Capture the cell that displays the provided text and extract its [X, Y] central coordinate. 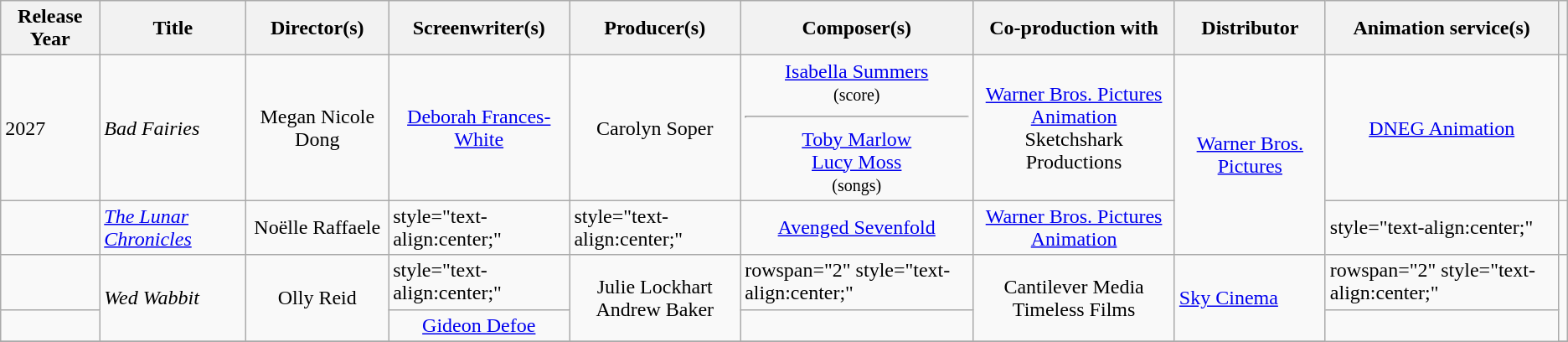
2027 [50, 127]
Warner Bros. Pictures Animation [1074, 228]
Title [173, 28]
Release Year [50, 28]
Producer(s) [655, 28]
Sky Cinema [1250, 298]
Screenwriter(s) [479, 28]
Olly Reid [317, 298]
Distributor [1250, 28]
Megan Nicole Dong [317, 127]
Director(s) [317, 28]
DNEG Animation [1442, 127]
Warner Bros. Pictures AnimationSketchshark Productions [1074, 127]
Noëlle Raffaele [317, 228]
The Lunar Chronicles [173, 228]
Julie LockhartAndrew Baker [655, 298]
Composer(s) [857, 28]
Isabella Summers(score)Toby MarlowLucy Moss(songs) [857, 127]
Bad Fairies [173, 127]
Co-production with [1074, 28]
Carolyn Soper [655, 127]
Wed Wabbit [173, 298]
Animation service(s) [1442, 28]
Deborah Frances-White [479, 127]
Cantilever MediaTimeless Films [1074, 298]
Warner Bros. Pictures [1250, 155]
Gideon Defoe [479, 325]
Avenged Sevenfold [857, 228]
